Provide the (x, y) coordinate of the cell's center where the given text is located.  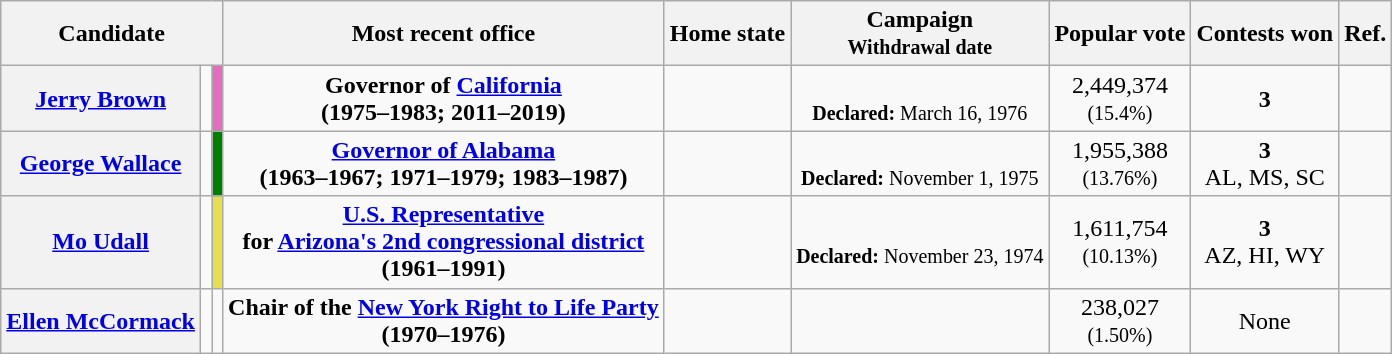
Ref. (1366, 34)
3AZ, HI, WY (1265, 242)
1,955,388(13.76%) (1120, 164)
1,611,754(10.13%) (1120, 242)
Governor of California(1975–1983; 2011–2019) (444, 98)
Declared: March 16, 1976 (920, 98)
3AL, MS, SC (1265, 164)
Most recent office (444, 34)
None (1265, 320)
Candidate (112, 34)
Jerry Brown (101, 98)
Ellen McCormack (101, 320)
Popular vote (1120, 34)
238,027(1.50%) (1120, 320)
Governor of Alabama(1963–1967; 1971–1979; 1983–1987) (444, 164)
Contests won (1265, 34)
George Wallace (101, 164)
Home state (727, 34)
Chair of the New York Right to Life Party(1970–1976) (444, 320)
Declared: November 23, 1974 (920, 242)
3 (1265, 98)
Mo Udall (101, 242)
Declared: November 1, 1975 (920, 164)
U.S. Representativefor Arizona's 2nd congressional district(1961–1991) (444, 242)
2,449,374(15.4%) (1120, 98)
CampaignWithdrawal date (920, 34)
